Provide the (x, y) coordinate of the cell's center where the given text is located.  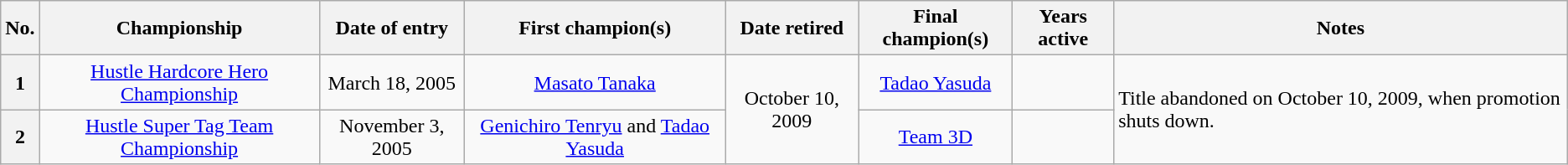
Final champion(s) (936, 28)
Date of entry (392, 28)
March 18, 2005 (392, 82)
Date retired (792, 28)
Notes (1341, 28)
October 10, 2009 (792, 110)
Title abandoned on October 10, 2009, when promotion shuts down. (1341, 110)
1 (20, 82)
Hustle Super Tag Team Championship (179, 137)
Years active (1064, 28)
Championship (179, 28)
First champion(s) (595, 28)
Tadao Yasuda (936, 82)
Masato Tanaka (595, 82)
November 3, 2005 (392, 137)
Team 3D (936, 137)
Hustle Hardcore Hero Championship (179, 82)
Genichiro Tenryu and Tadao Yasuda (595, 137)
No. (20, 28)
2 (20, 137)
